Output the (X, Y) coordinate of the center of the cell containing the given text.  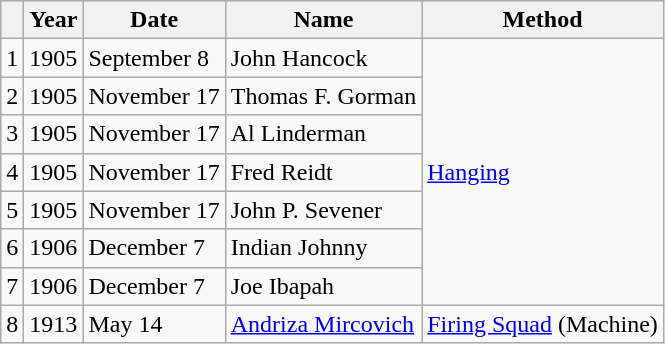
2 (12, 96)
Fred Reidt (323, 172)
May 14 (154, 324)
3 (12, 134)
1913 (54, 324)
5 (12, 210)
7 (12, 286)
September 8 (154, 58)
8 (12, 324)
1 (12, 58)
John Hancock (323, 58)
Firing Squad (Machine) (543, 324)
4 (12, 172)
Year (54, 20)
Hanging (543, 172)
Name (323, 20)
Method (543, 20)
Thomas F. Gorman (323, 96)
Al Linderman (323, 134)
Date (154, 20)
Joe Ibapah (323, 286)
6 (12, 248)
Indian Johnny (323, 248)
John P. Sevener (323, 210)
Andriza Mircovich (323, 324)
